Extract the [x, y] coordinate from the center of the cell holding the provided text.  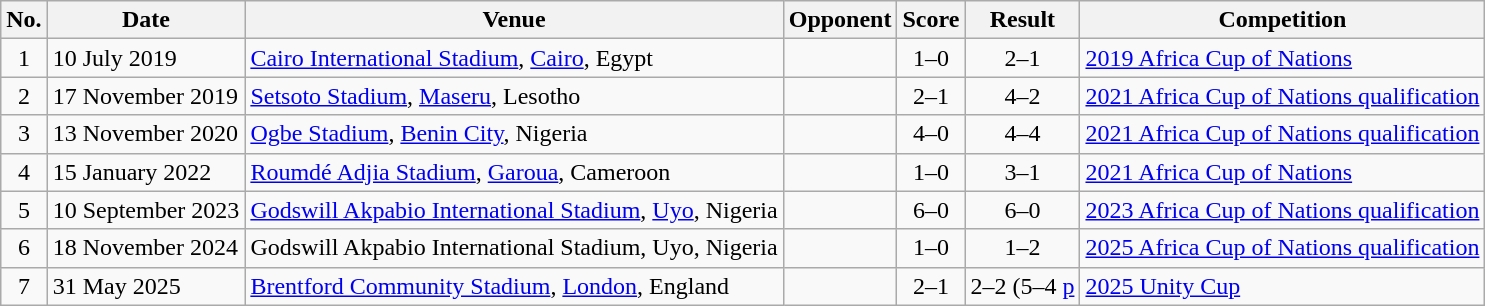
1–2 [1022, 248]
3 [24, 134]
10 July 2019 [146, 58]
18 November 2024 [146, 248]
2 [24, 96]
2025 Unity Cup [1282, 286]
5 [24, 210]
Date [146, 20]
4–4 [1022, 134]
Cairo International Stadium, Cairo, Egypt [514, 58]
Venue [514, 20]
Ogbe Stadium, Benin City, Nigeria [514, 134]
10 September 2023 [146, 210]
31 May 2025 [146, 286]
Opponent [840, 20]
3–1 [1022, 172]
4–2 [1022, 96]
Result [1022, 20]
17 November 2019 [146, 96]
2021 Africa Cup of Nations [1282, 172]
2025 Africa Cup of Nations qualification [1282, 248]
1 [24, 58]
7 [24, 286]
2023 Africa Cup of Nations qualification [1282, 210]
No. [24, 20]
6 [24, 248]
Roumdé Adjia Stadium, Garoua, Cameroon [514, 172]
Competition [1282, 20]
15 January 2022 [146, 172]
4 [24, 172]
Score [931, 20]
13 November 2020 [146, 134]
2019 Africa Cup of Nations [1282, 58]
Setsoto Stadium, Maseru, Lesotho [514, 96]
Brentford Community Stadium, London, England [514, 286]
2–2 (5–4 p [1022, 286]
4–0 [931, 134]
